Determine the [x, y] coordinate at the center of the cell enclosing the given text.  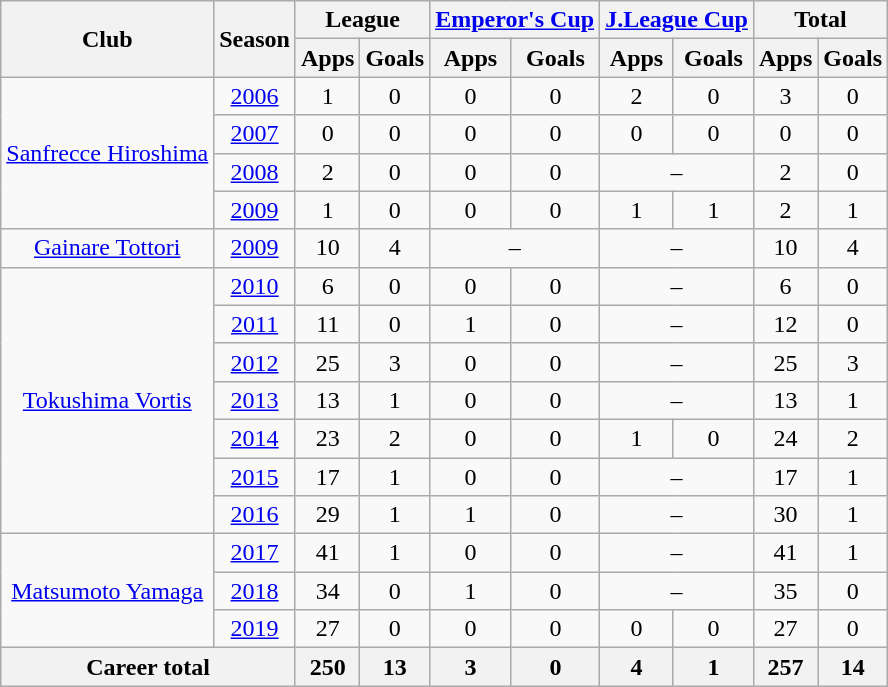
2006 [255, 96]
2018 [255, 591]
34 [327, 591]
12 [785, 324]
Matsumoto Yamaga [108, 591]
Emperor's Cup [515, 20]
Club [108, 39]
35 [785, 591]
Sanfrecce Hiroshima [108, 153]
2008 [255, 172]
11 [327, 324]
Total [820, 20]
Career total [148, 667]
250 [327, 667]
2019 [255, 629]
29 [327, 515]
Tokushima Vortis [108, 400]
2015 [255, 477]
2016 [255, 515]
2012 [255, 362]
2010 [255, 286]
257 [785, 667]
14 [853, 667]
League [362, 20]
30 [785, 515]
2017 [255, 553]
2014 [255, 438]
24 [785, 438]
J.League Cup [677, 20]
23 [327, 438]
2013 [255, 400]
2011 [255, 324]
Season [255, 39]
2007 [255, 134]
Gainare Tottori [108, 248]
